Return the [X, Y] coordinate for the center point of the cell that contains the specified text.  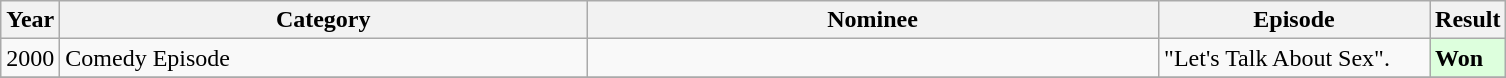
Comedy Episode [324, 58]
Year [30, 20]
Nominee [873, 20]
Episode [1294, 20]
Won [1468, 58]
2000 [30, 58]
"Let's Talk About Sex". [1294, 58]
Category [324, 20]
Result [1468, 20]
